Scan for the cell matching the given text and deliver its [x, y] coordinate at center. 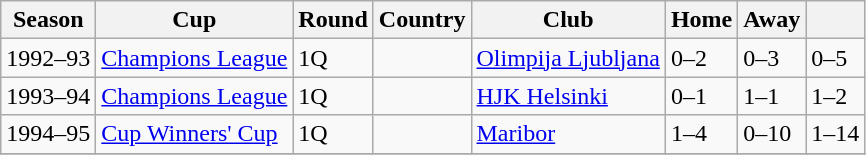
Club [568, 20]
1992–93 [48, 58]
0–2 [701, 58]
Maribor [568, 134]
Season [48, 20]
Round [333, 20]
1–14 [836, 134]
1–4 [701, 134]
HJK Helsinki [568, 96]
0–10 [772, 134]
Away [772, 20]
1–1 [772, 96]
Home [701, 20]
0–5 [836, 58]
Olimpija Ljubljana [568, 58]
Cup [194, 20]
Cup Winners' Cup [194, 134]
Country [422, 20]
0–3 [772, 58]
0–1 [701, 96]
1993–94 [48, 96]
1994–95 [48, 134]
1–2 [836, 96]
